Output the [X, Y] coordinate of the center of the cell containing the given text.  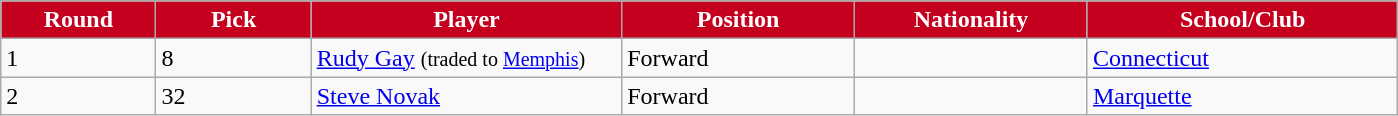
Nationality [972, 20]
Position [738, 20]
8 [234, 58]
Marquette [1242, 96]
Round [78, 20]
Player [466, 20]
32 [234, 96]
Rudy Gay (traded to Memphis) [466, 58]
1 [78, 58]
2 [78, 96]
School/Club [1242, 20]
Steve Novak [466, 96]
Connecticut [1242, 58]
Pick [234, 20]
